Capture the cell that displays the provided text and extract its [x, y] central coordinate. 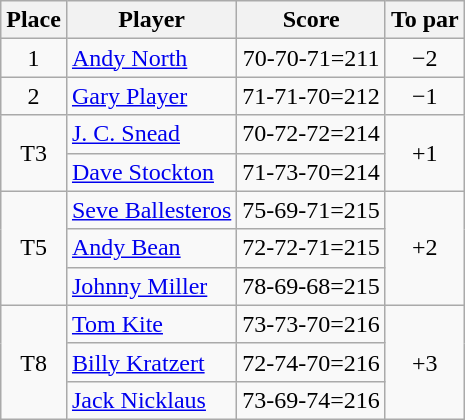
−2 [424, 58]
Dave Stockton [151, 172]
T3 [34, 153]
73-69-74=216 [312, 400]
71-73-70=214 [312, 172]
2 [34, 96]
Tom Kite [151, 324]
T8 [34, 362]
72-74-70=216 [312, 362]
+2 [424, 248]
+3 [424, 362]
Andy North [151, 58]
Johnny Miller [151, 286]
Gary Player [151, 96]
75-69-71=215 [312, 210]
Jack Nicklaus [151, 400]
Billy Kratzert [151, 362]
Place [34, 20]
73-73-70=216 [312, 324]
Score [312, 20]
Andy Bean [151, 248]
72-72-71=215 [312, 248]
To par [424, 20]
1 [34, 58]
T5 [34, 248]
J. C. Snead [151, 134]
70-72-72=214 [312, 134]
70-70-71=211 [312, 58]
Player [151, 20]
Seve Ballesteros [151, 210]
71-71-70=212 [312, 96]
78-69-68=215 [312, 286]
−1 [424, 96]
+1 [424, 153]
